Determine the (X, Y) coordinate at the center of the cell enclosing the given text.  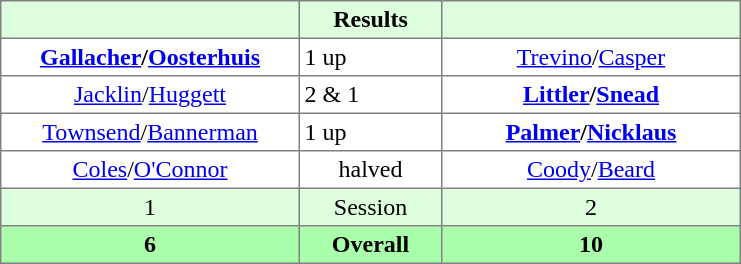
2 & 1 (370, 95)
Coody/Beard (591, 170)
1 (150, 207)
Townsend/Bannerman (150, 132)
Jacklin/Huggett (150, 95)
Trevino/Casper (591, 57)
Session (370, 207)
6 (150, 245)
Coles/O'Connor (150, 170)
halved (370, 170)
Gallacher/Oosterhuis (150, 57)
Results (370, 20)
Overall (370, 245)
10 (591, 245)
Littler/Snead (591, 95)
2 (591, 207)
Palmer/Nicklaus (591, 132)
